Provide the (x, y) coordinate of the cell's center where the given text is located.  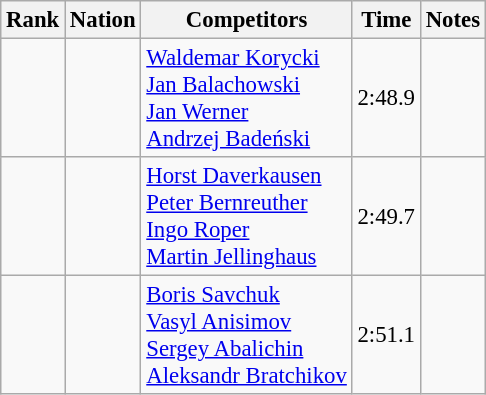
Rank (33, 20)
2:51.1 (386, 336)
Competitors (246, 20)
Waldemar KoryckiJan BalachowskiJan WernerAndrzej Badeński (246, 98)
2:49.7 (386, 216)
2:48.9 (386, 98)
Nation (103, 20)
Horst DaverkausenPeter BernreutherIngo RoperMartin Jellinghaus (246, 216)
Boris SavchukVasyl AnisimovSergey AbalichinAleksandr Bratchikov (246, 336)
Notes (452, 20)
Time (386, 20)
